For the text-containing cell, return its midpoint in (X, Y) coordinate format. 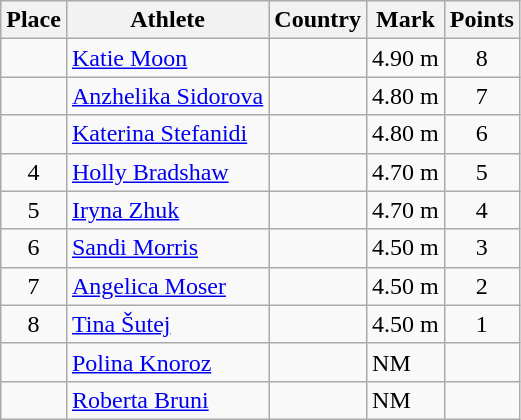
Katerina Stefanidi (167, 134)
Katie Moon (167, 58)
2 (482, 286)
3 (482, 248)
Sandi Morris (167, 248)
Athlete (167, 20)
Points (482, 20)
4.90 m (406, 58)
Country (318, 20)
Anzhelika Sidorova (167, 96)
Angelica Moser (167, 286)
Roberta Bruni (167, 400)
Place (34, 20)
Iryna Zhuk (167, 210)
Polina Knoroz (167, 362)
Holly Bradshaw (167, 172)
Mark (406, 20)
Tina Šutej (167, 324)
1 (482, 324)
